Scan for the cell matching the given text and deliver its [x, y] coordinate at center. 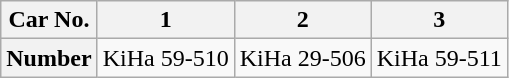
KiHa 59-511 [439, 58]
Car No. [49, 20]
Number [49, 58]
3 [439, 20]
1 [166, 20]
2 [302, 20]
KiHa 29-506 [302, 58]
KiHa 59-510 [166, 58]
